Detect which cell encompasses the target text, then output its (X, Y) center coordinate. 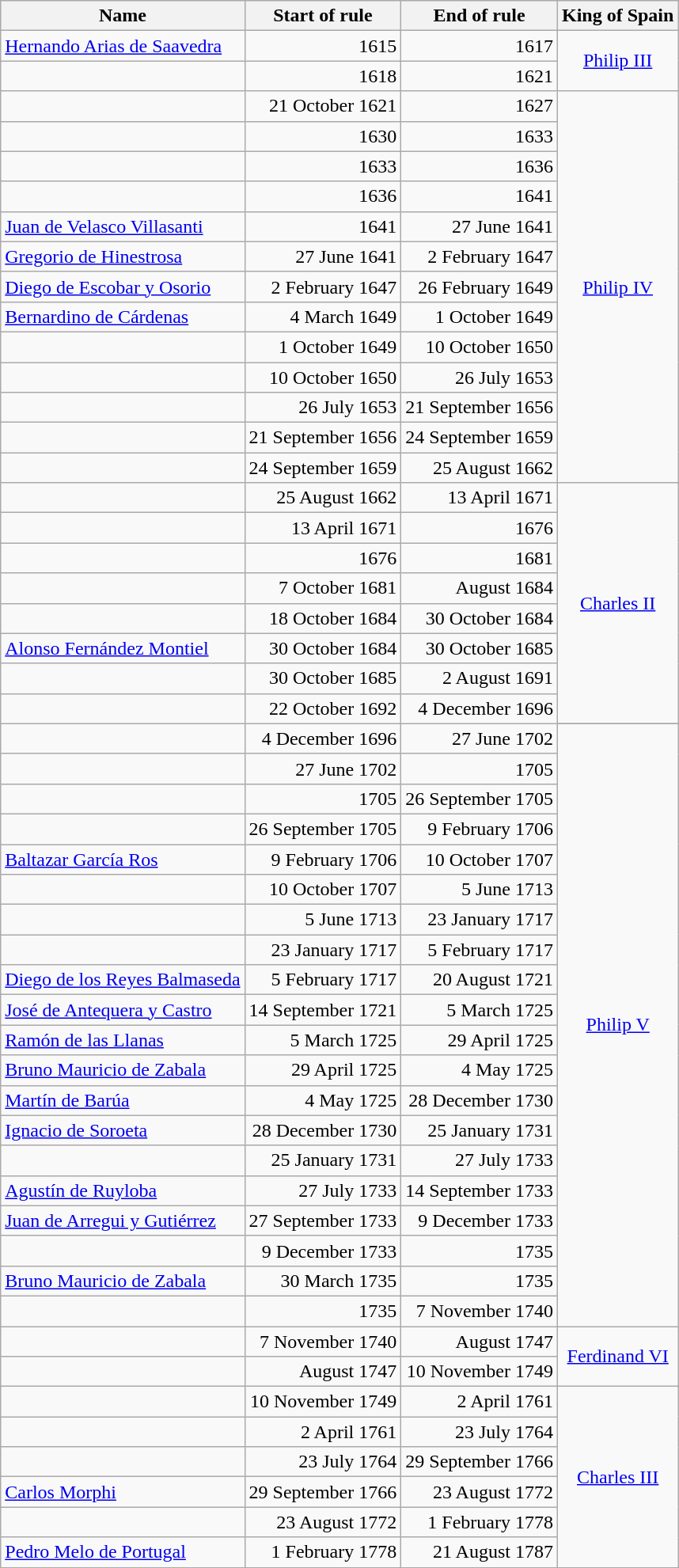
Baltazar García Ros (123, 859)
José de Antequera y Castro (123, 1010)
1615 (323, 46)
4 March 1649 (323, 317)
Pedro Melo de Portugal (123, 1552)
Gregorio de Hinestrosa (123, 256)
14 September 1721 (323, 1010)
Juan de Arregui y Gutiérrez (123, 1221)
27 September 1733 (323, 1221)
Diego de Escobar y Osorio (123, 287)
21 August 1787 (480, 1552)
Philip III (617, 61)
18 October 1684 (323, 618)
Charles II (617, 603)
Charles III (617, 1477)
26 February 1649 (480, 287)
1621 (480, 76)
1617 (480, 46)
August 1684 (480, 588)
21 October 1621 (323, 106)
20 August 1721 (480, 980)
2 August 1691 (480, 678)
30 March 1735 (323, 1281)
Diego de los Reyes Balmaseda (123, 980)
1630 (323, 136)
Ramón de las Llanas (123, 1040)
22 October 1692 (323, 708)
1618 (323, 76)
1681 (480, 558)
Martín de Barúa (123, 1100)
King of Spain (617, 16)
Carlos Morphi (123, 1492)
Ignacio de Soroeta (123, 1130)
Juan de Velasco Villasanti (123, 226)
7 October 1681 (323, 588)
Start of rule (323, 16)
Bernardino de Cárdenas (123, 317)
Name (123, 16)
Philip IV (617, 287)
Agustín de Ruyloba (123, 1190)
1627 (480, 106)
14 September 1733 (480, 1190)
Alonso Fernández Montiel (123, 648)
Ferdinand VI (617, 1357)
End of rule (480, 16)
Philip V (617, 1024)
Hernando Arias de Saavedra (123, 46)
